Scan for the cell matching the given text and deliver its [X, Y] coordinate at center. 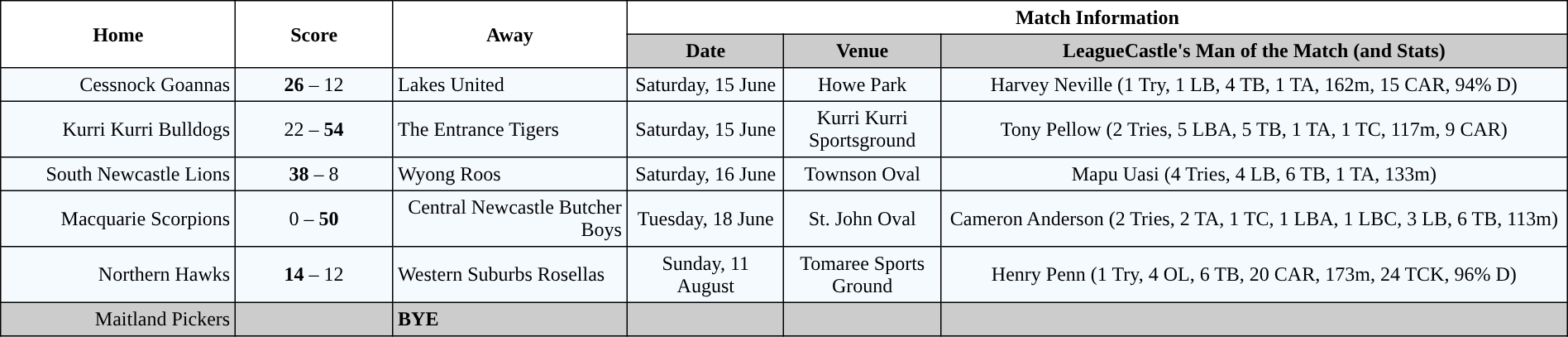
14 – 12 [314, 275]
Match Information [1098, 17]
BYE [509, 319]
Mapu Uasi (4 Tries, 4 LB, 6 TB, 1 TA, 133m) [1254, 174]
South Newcastle Lions [118, 174]
The Entrance Tigers [509, 129]
Howe Park [862, 84]
Tomaree Sports Ground [862, 275]
Wyong Roos [509, 174]
22 – 54 [314, 129]
Away [509, 35]
Tuesday, 18 June [706, 219]
Score [314, 35]
Venue [862, 51]
Sunday, 11 August [706, 275]
Northern Hawks [118, 275]
Harvey Neville (1 Try, 1 LB, 4 TB, 1 TA, 162m, 15 CAR, 94% D) [1254, 84]
Kurri Kurri Sportsground [862, 129]
Cessnock Goannas [118, 84]
0 – 50 [314, 219]
Kurri Kurri Bulldogs [118, 129]
Saturday, 16 June [706, 174]
Central Newcastle Butcher Boys [509, 219]
Lakes United [509, 84]
Macquarie Scorpions [118, 219]
St. John Oval [862, 219]
Townson Oval [862, 174]
Western Suburbs Rosellas [509, 275]
Tony Pellow (2 Tries, 5 LBA, 5 TB, 1 TA, 1 TC, 117m, 9 CAR) [1254, 129]
Date [706, 51]
Henry Penn (1 Try, 4 OL, 6 TB, 20 CAR, 173m, 24 TCK, 96% D) [1254, 275]
Cameron Anderson (2 Tries, 2 TA, 1 TC, 1 LBA, 1 LBC, 3 LB, 6 TB, 113m) [1254, 219]
LeagueCastle's Man of the Match (and Stats) [1254, 51]
38 – 8 [314, 174]
Home [118, 35]
Maitland Pickers [118, 319]
26 – 12 [314, 84]
